Identify which cell holds the provided text, then report its (x, y) central coordinate. 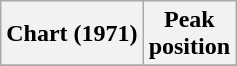
Chart (1971) (72, 34)
Peakposition (189, 34)
